Output the (X, Y) coordinate of the center of the cell containing the given text.  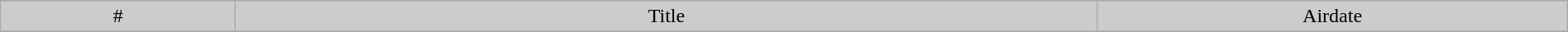
# (118, 16)
Airdate (1332, 16)
Title (667, 16)
